Determine the [x, y] coordinate at the center of the cell enclosing the given text.  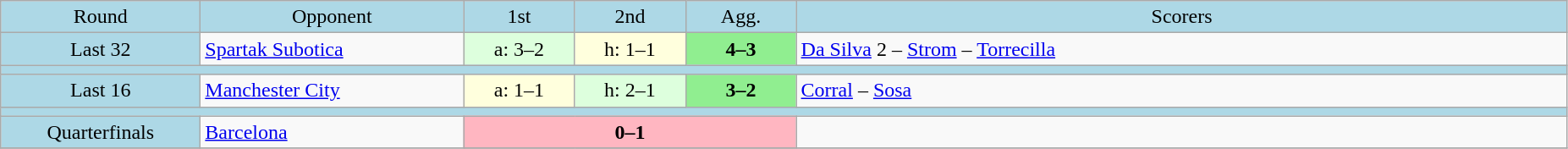
0–1 [630, 132]
h: 2–1 [630, 91]
Scorers [1181, 17]
Opponent [332, 17]
h: 1–1 [630, 49]
Last 16 [101, 91]
Spartak Subotica [332, 49]
Last 32 [101, 49]
4–3 [741, 49]
a: 3–2 [520, 49]
a: 1–1 [520, 91]
Manchester City [332, 91]
Agg. [741, 17]
Barcelona [332, 132]
Quarterfinals [101, 132]
Da Silva 2 – Strom – Torrecilla [1181, 49]
1st [520, 17]
3–2 [741, 91]
Corral – Sosa [1181, 91]
Round [101, 17]
2nd [630, 17]
